Capture the cell that displays the provided text and extract its (X, Y) central coordinate. 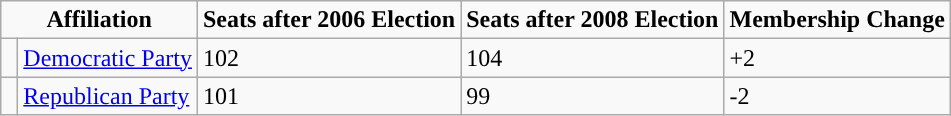
Republican Party (108, 96)
Seats after 2008 Election (592, 20)
104 (592, 58)
-2 (837, 96)
Affiliation (100, 20)
102 (328, 58)
+2 (837, 58)
99 (592, 96)
101 (328, 96)
Democratic Party (108, 58)
Membership Change (837, 20)
Seats after 2006 Election (328, 20)
